Determine the (x, y) coordinate at the center of the cell enclosing the given text.  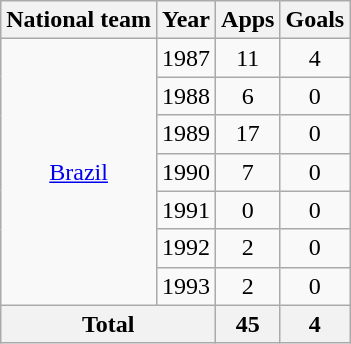
7 (248, 172)
1992 (186, 248)
Year (186, 20)
Total (108, 324)
6 (248, 96)
Goals (315, 20)
Apps (248, 20)
National team (79, 20)
1991 (186, 210)
45 (248, 324)
Brazil (79, 172)
1988 (186, 96)
17 (248, 134)
1987 (186, 58)
1993 (186, 286)
11 (248, 58)
1989 (186, 134)
1990 (186, 172)
